Determine the [X, Y] coordinate at the center of the cell enclosing the given text.  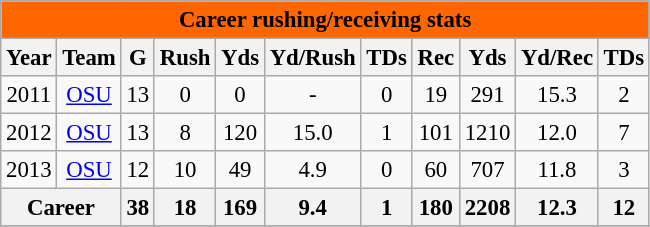
12.0 [558, 133]
18 [184, 208]
Year [29, 58]
707 [487, 170]
7 [624, 133]
291 [487, 95]
11.8 [558, 170]
2208 [487, 208]
169 [240, 208]
2012 [29, 133]
2 [624, 95]
Career [61, 208]
Rec [436, 58]
- [312, 95]
Yd/Rush [312, 58]
3 [624, 170]
8 [184, 133]
Yd/Rec [558, 58]
60 [436, 170]
180 [436, 208]
12.3 [558, 208]
Career rushing/receiving stats [326, 20]
G [138, 58]
10 [184, 170]
9.4 [312, 208]
38 [138, 208]
Rush [184, 58]
Team [89, 58]
4.9 [312, 170]
120 [240, 133]
101 [436, 133]
2013 [29, 170]
19 [436, 95]
15.3 [558, 95]
15.0 [312, 133]
1210 [487, 133]
49 [240, 170]
2011 [29, 95]
